For the text-containing cell, return its midpoint in (X, Y) coordinate format. 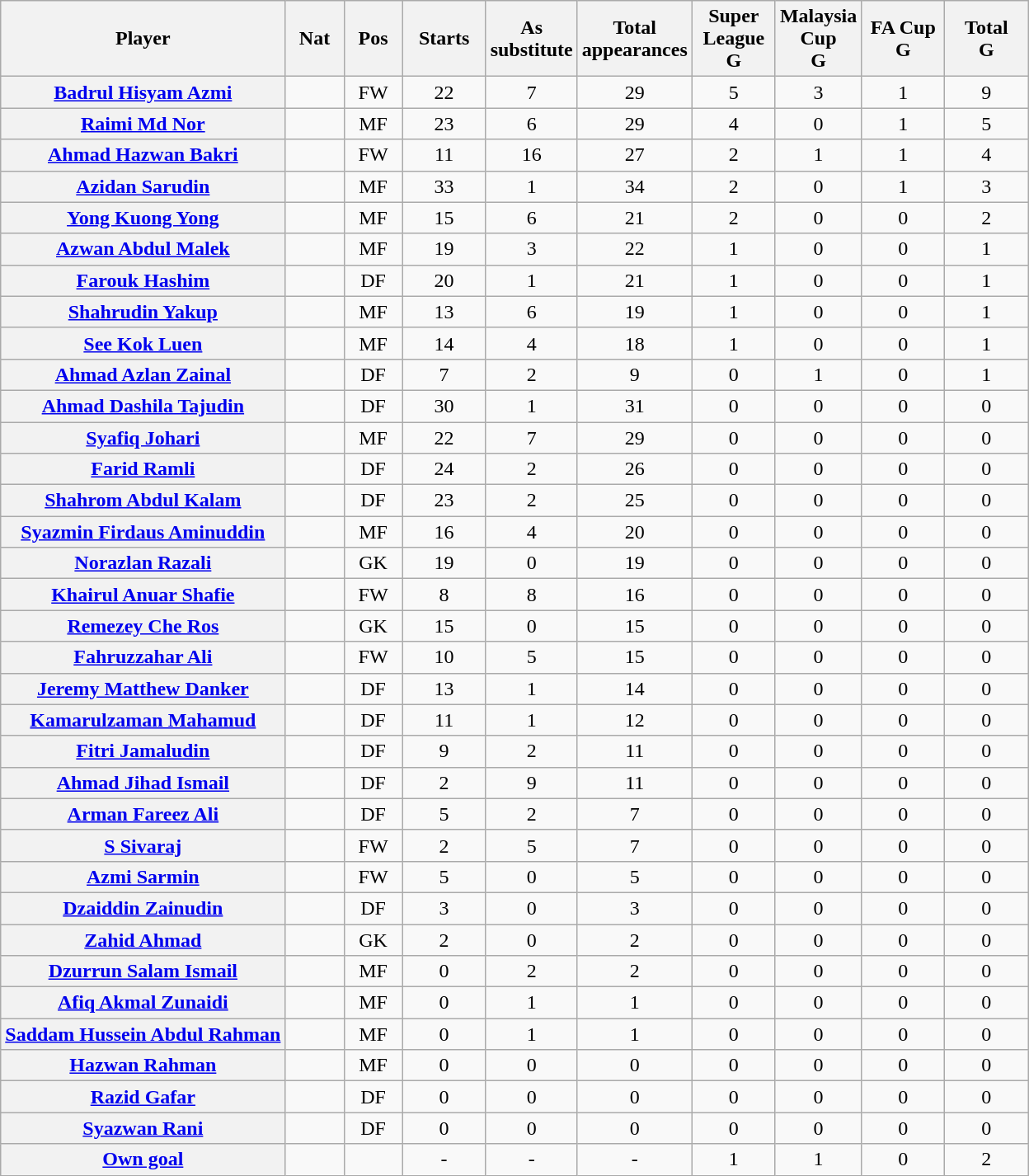
Yong Kuong Yong (143, 218)
24 (444, 469)
Dzurrun Salam Ismail (143, 971)
Fitri Jamaludin (143, 751)
Total G (986, 39)
Nat (315, 39)
12 (635, 720)
18 (635, 343)
Fahruzzahar Ali (143, 657)
Shahrudin Yakup (143, 312)
Norazlan Razali (143, 563)
FA Cup G (904, 39)
30 (444, 406)
Shahrom Abdul Kalam (143, 501)
Player (143, 39)
Hazwan Rahman (143, 1065)
As substitute (531, 39)
25 (635, 501)
S Sivaraj (143, 845)
Ahmad Azlan Zainal (143, 374)
Syazmin Firdaus Aminuddin (143, 532)
Farouk Hashim (143, 280)
Super League G (734, 39)
Pos (373, 39)
Ahmad Jihad Ismail (143, 783)
Azmi Sarmin (143, 877)
Starts (444, 39)
Malaysia Cup G (818, 39)
Ahmad Hazwan Bakri (143, 155)
Farid Ramli (143, 469)
Saddam Hussein Abdul Rahman (143, 1034)
34 (635, 186)
Own goal (143, 1160)
Zahid Ahmad (143, 939)
Badrul Hisyam Azmi (143, 92)
31 (635, 406)
Afiq Akmal Zunaidi (143, 1003)
10 (444, 657)
Jeremy Matthew Danker (143, 689)
33 (444, 186)
Azidan Sarudin (143, 186)
Syazwan Rani (143, 1128)
Ahmad Dashila Tajudin (143, 406)
Raimi Md Nor (143, 124)
See Kok Luen (143, 343)
Syafiq Johari (143, 438)
Kamarulzaman Mahamud (143, 720)
Dzaiddin Zainudin (143, 908)
Khairul Anuar Shafie (143, 595)
Arman Fareez Ali (143, 814)
27 (635, 155)
Remezey Che Ros (143, 626)
Razid Gafar (143, 1097)
26 (635, 469)
Azwan Abdul Malek (143, 249)
Total appearances (635, 39)
